Capture the cell that displays the provided text and extract its (x, y) central coordinate. 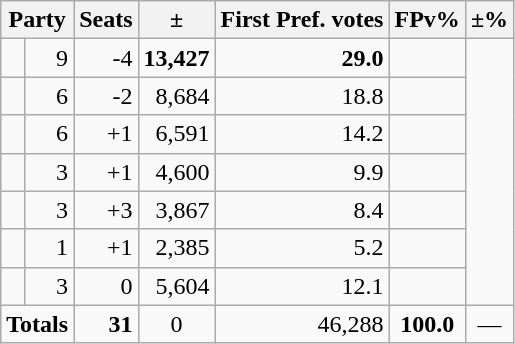
— (489, 324)
8,684 (176, 96)
8.4 (302, 210)
-2 (106, 96)
Totals (38, 324)
14.2 (302, 134)
2,385 (176, 248)
4,600 (176, 172)
1 (48, 248)
-4 (106, 58)
± (176, 20)
9.9 (302, 172)
5.2 (302, 248)
First Pref. votes (302, 20)
31 (106, 324)
13,427 (176, 58)
46,288 (302, 324)
9 (48, 58)
3,867 (176, 210)
Party (38, 20)
±% (489, 20)
Seats (106, 20)
12.1 (302, 286)
18.8 (302, 96)
100.0 (427, 324)
5,604 (176, 286)
FPv% (427, 20)
29.0 (302, 58)
6,591 (176, 134)
+3 (106, 210)
